Locate the cell with the specified text and output its [x, y] center coordinate. 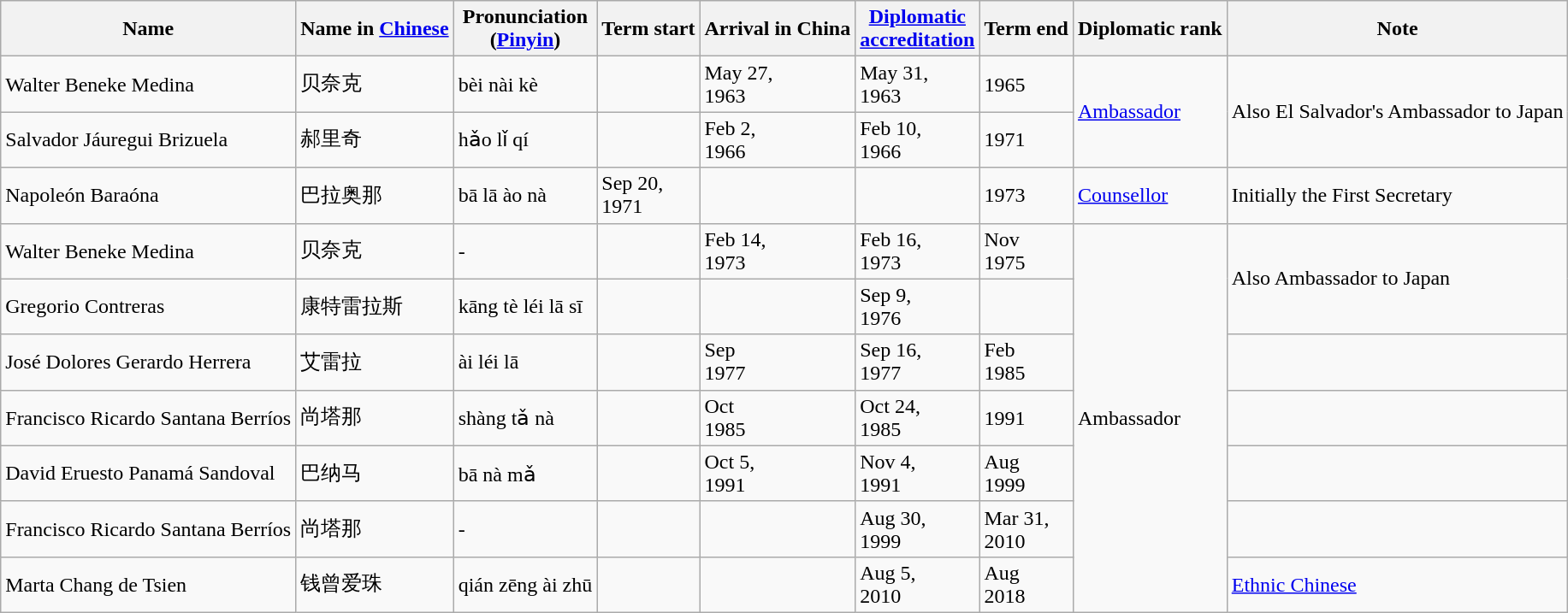
Term start [648, 29]
巴拉奥那 [375, 195]
郝里奇 [375, 140]
Sep 16,1977 [917, 362]
bèi nài kè [525, 84]
Note [1398, 29]
钱曾爱珠 [375, 585]
Arrival in China [778, 29]
shàng tǎ nà [525, 417]
Feb 16,1973 [917, 251]
ài léi lā [525, 362]
Initially the First Secretary [1398, 195]
Also El Salvador's Ambassador to Japan [1398, 112]
bā nà mǎ [525, 474]
Nov 4,1991 [917, 474]
Aug2018 [1027, 585]
Sep 9,1976 [917, 306]
Sep 20,1971 [648, 195]
1973 [1027, 195]
1991 [1027, 417]
Napoleón Baraóna [149, 195]
Oct1985 [778, 417]
Aug 30,1999 [917, 528]
Counsellor [1150, 195]
Feb 10,1966 [917, 140]
José Dolores Gerardo Herrera [149, 362]
Mar 31,2010 [1027, 528]
Feb 2,1966 [778, 140]
Nov1975 [1027, 251]
Feb 14,1973 [778, 251]
qián zēng ài zhū [525, 585]
Oct 24,1985 [917, 417]
Gregorio Contreras [149, 306]
康特雷拉斯 [375, 306]
1965 [1027, 84]
1971 [1027, 140]
bā lā ào nà [525, 195]
Name [149, 29]
David Eruesto Panamá Sandoval [149, 474]
Salvador Jáuregui Brizuela [149, 140]
Sep1977 [778, 362]
Aug1999 [1027, 474]
Marta Chang de Tsien [149, 585]
Ethnic Chinese [1398, 585]
Name in Chinese [375, 29]
Diplomatic rank [1150, 29]
Feb1985 [1027, 362]
艾雷拉 [375, 362]
kāng tè léi lā sī [525, 306]
Aug 5,2010 [917, 585]
hǎo lǐ qí [525, 140]
Oct 5,1991 [778, 474]
巴纳马 [375, 474]
May 31,1963 [917, 84]
Term end [1027, 29]
Pronunciation(Pinyin) [525, 29]
May 27,1963 [778, 84]
Also Ambassador to Japan [1398, 279]
Diplomaticaccreditation [917, 29]
